From the cell containing the given text, extract its center point as [X, Y] coordinate. 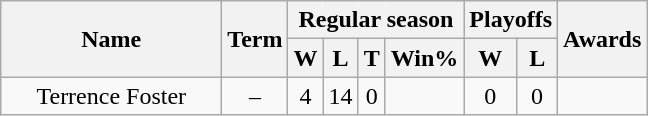
14 [340, 96]
Terrence Foster [112, 96]
4 [306, 96]
Name [112, 39]
Playoffs [511, 20]
Win% [424, 58]
Awards [602, 39]
Term [255, 39]
– [255, 96]
Regular season [376, 20]
T [372, 58]
